Return [x, y] of the center of cell containing provided text 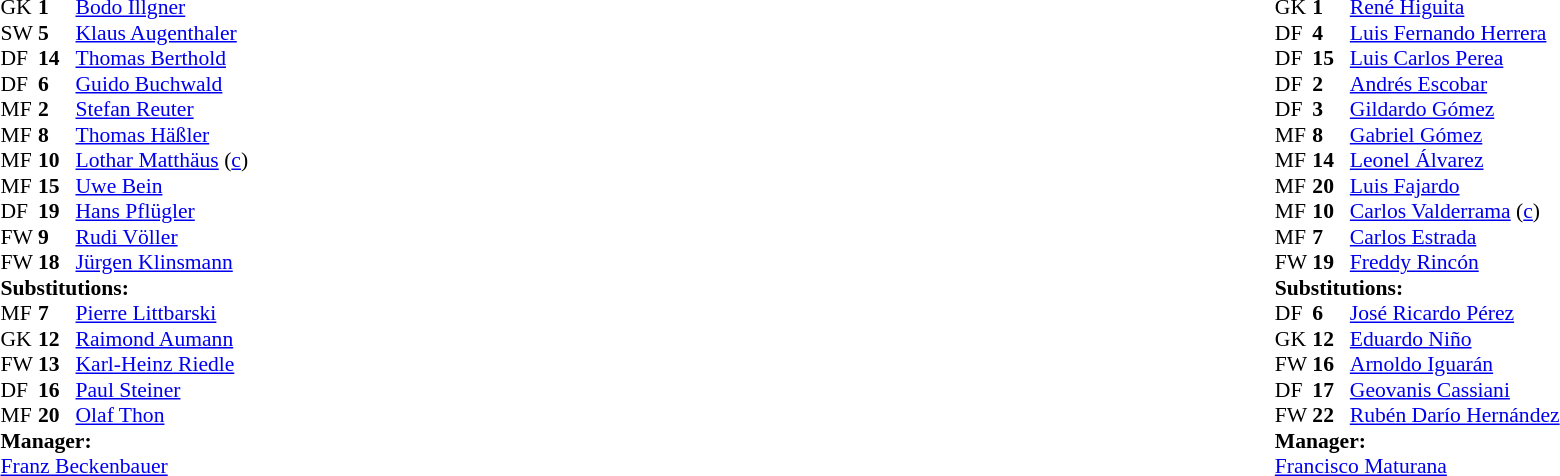
Freddy Rincón [1455, 263]
Carlos Estrada [1455, 237]
13 [57, 365]
Paul Steiner [162, 390]
Gildardo Gómez [1455, 109]
Geovanis Cassiani [1455, 390]
17 [1331, 390]
Hans Pflügler [162, 211]
Raimond Aumann [162, 339]
Luis Carlos Perea [1455, 59]
Luis Fernando Herrera [1455, 33]
3 [1331, 109]
Thomas Häßler [162, 135]
22 [1331, 415]
Rudi Völler [162, 237]
Olaf Thon [162, 415]
18 [57, 263]
Lothar Matthäus (c) [162, 161]
Karl-Heinz Riedle [162, 365]
9 [57, 237]
Klaus Augenthaler [162, 33]
Luis Fajardo [1455, 186]
SW [19, 33]
Thomas Berthold [162, 59]
Eduardo Niño [1455, 339]
Pierre Littbarski [162, 313]
Uwe Bein [162, 186]
4 [1331, 33]
Jürgen Klinsmann [162, 263]
Leonel Álvarez [1455, 161]
Andrés Escobar [1455, 84]
Guido Buchwald [162, 84]
5 [57, 33]
Arnoldo Iguarán [1455, 365]
Rubén Darío Hernández [1455, 415]
Carlos Valderrama (c) [1455, 211]
Gabriel Gómez [1455, 135]
Stefan Reuter [162, 109]
José Ricardo Pérez [1455, 313]
